Scan for the cell matching the given text and deliver its (X, Y) coordinate at center. 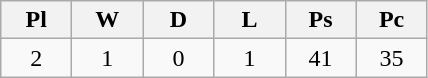
L (250, 20)
Ps (320, 20)
41 (320, 58)
2 (36, 58)
0 (178, 58)
D (178, 20)
Pc (392, 20)
35 (392, 58)
Pl (36, 20)
W (108, 20)
